Search for the cell housing the specified text and yield its [x, y] center coordinate. 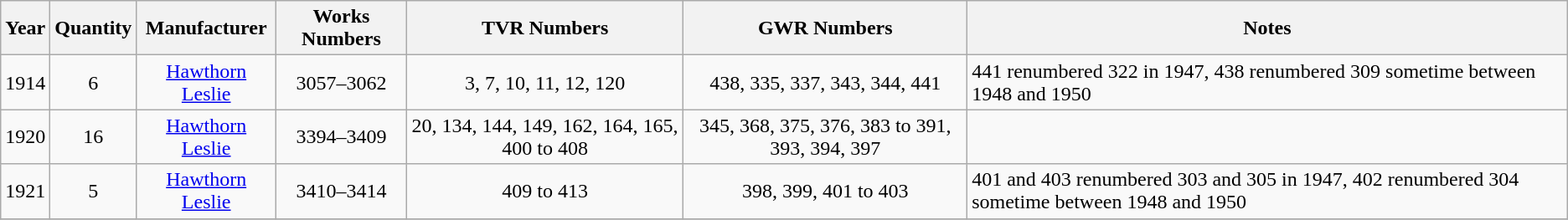
Manufacturer [206, 28]
TVR Numbers [544, 28]
3410–3414 [341, 191]
401 and 403 renumbered 303 and 305 in 1947, 402 renumbered 304 sometime between 1948 and 1950 [1268, 191]
Works Numbers [341, 28]
409 to 413 [544, 191]
16 [94, 137]
20, 134, 144, 149, 162, 164, 165, 400 to 408 [544, 137]
3394–3409 [341, 137]
3057–3062 [341, 82]
438, 335, 337, 343, 344, 441 [826, 82]
Year [25, 28]
1914 [25, 82]
441 renumbered 322 in 1947, 438 renumbered 309 sometime between 1948 and 1950 [1268, 82]
1921 [25, 191]
3, 7, 10, 11, 12, 120 [544, 82]
6 [94, 82]
GWR Numbers [826, 28]
398, 399, 401 to 403 [826, 191]
345, 368, 375, 376, 383 to 391, 393, 394, 397 [826, 137]
Notes [1268, 28]
1920 [25, 137]
5 [94, 191]
Quantity [94, 28]
